Locate the cell with the specified text and output its (x, y) center coordinate. 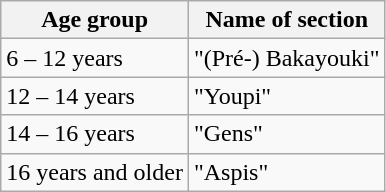
16 years and older (95, 172)
"Youpi" (286, 96)
Name of section (286, 20)
"Aspis" (286, 172)
Age group (95, 20)
6 – 12 years (95, 58)
"Gens" (286, 134)
12 – 14 years (95, 96)
14 – 16 years (95, 134)
"(Pré-) Bakayouki" (286, 58)
